From the cell containing the given text, extract its center point as (X, Y) coordinate. 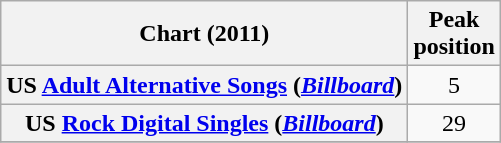
5 (454, 85)
US Adult Alternative Songs (Billboard) (204, 85)
Peakposition (454, 34)
US Rock Digital Singles (Billboard) (204, 123)
29 (454, 123)
Chart (2011) (204, 34)
